Return the [X, Y] coordinate for the center point of the cell that contains the specified text.  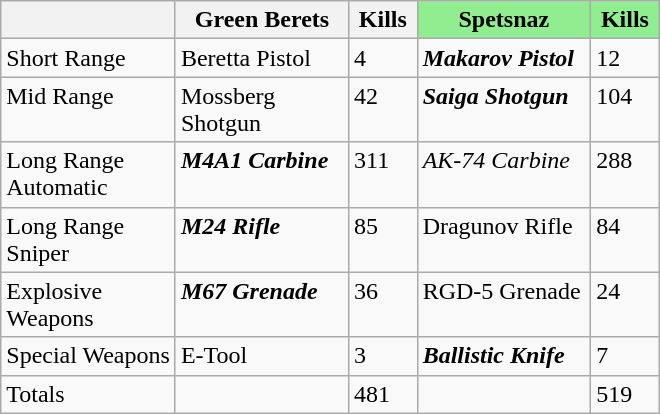
4 [384, 58]
36 [384, 304]
24 [626, 304]
Saiga Shotgun [504, 110]
85 [384, 240]
Ballistic Knife [504, 356]
84 [626, 240]
Long Range Automatic [88, 174]
481 [384, 394]
3 [384, 356]
M24 Rifle [262, 240]
AK-74 Carbine [504, 174]
M4A1 Carbine [262, 174]
Spetsnaz [504, 20]
Mossberg Shotgun [262, 110]
42 [384, 110]
Explosive Weapons [88, 304]
RGD-5 Grenade [504, 304]
Special Weapons [88, 356]
Totals [88, 394]
104 [626, 110]
311 [384, 174]
12 [626, 58]
288 [626, 174]
Short Range [88, 58]
Green Berets [262, 20]
7 [626, 356]
E-Tool [262, 356]
Dragunov Rifle [504, 240]
Beretta Pistol [262, 58]
519 [626, 394]
Makarov Pistol [504, 58]
Long Range Sniper [88, 240]
Mid Range [88, 110]
M67 Grenade [262, 304]
